Pinpoint the cell where the given text exists, returning its (x, y) midpoint coordinate. 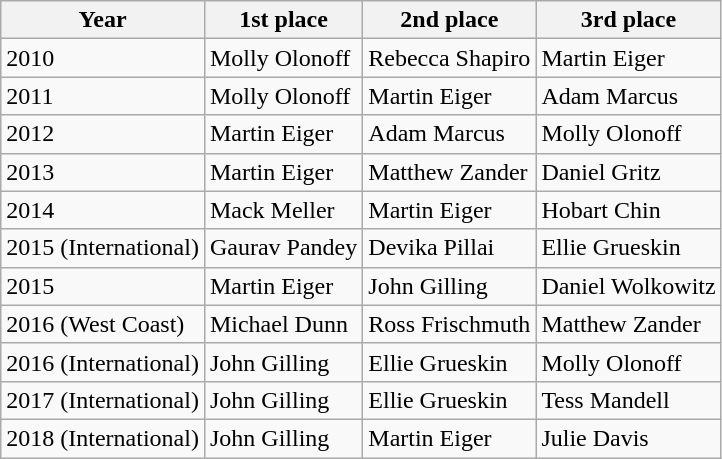
Julie Davis (628, 438)
2015 (International) (103, 248)
2013 (103, 172)
Gaurav Pandey (283, 248)
2017 (International) (103, 400)
Daniel Wolkowitz (628, 286)
Mack Meller (283, 210)
1st place (283, 20)
Daniel Gritz (628, 172)
Ross Frischmuth (450, 324)
Year (103, 20)
2016 (West Coast) (103, 324)
2014 (103, 210)
2nd place (450, 20)
Hobart Chin (628, 210)
Tess Mandell (628, 400)
2012 (103, 134)
2015 (103, 286)
2016 (International) (103, 362)
2018 (International) (103, 438)
Rebecca Shapiro (450, 58)
Michael Dunn (283, 324)
2011 (103, 96)
3rd place (628, 20)
2010 (103, 58)
Devika Pillai (450, 248)
